Identify which cell holds the provided text, then report its (X, Y) central coordinate. 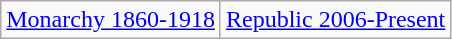
Republic 2006-Present (335, 20)
Monarchy 1860-1918 (111, 20)
